Return the [x, y] coordinate for the center point of the cell that contains the specified text.  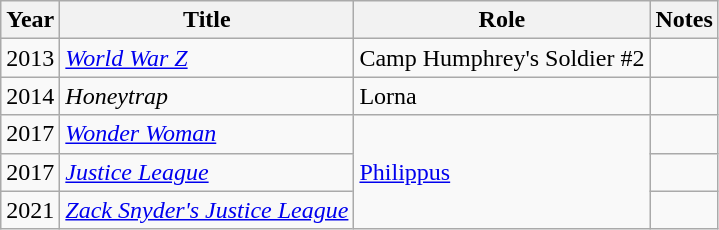
Notes [684, 20]
Zack Snyder's Justice League [207, 210]
Role [502, 20]
Justice League [207, 172]
Lorna [502, 96]
Honeytrap [207, 96]
Year [30, 20]
Wonder Woman [207, 134]
Philippus [502, 172]
World War Z [207, 58]
Camp Humphrey's Soldier #2 [502, 58]
Title [207, 20]
2021 [30, 210]
2013 [30, 58]
2014 [30, 96]
